Determine the (x, y) coordinate at the center of the cell enclosing the given text.  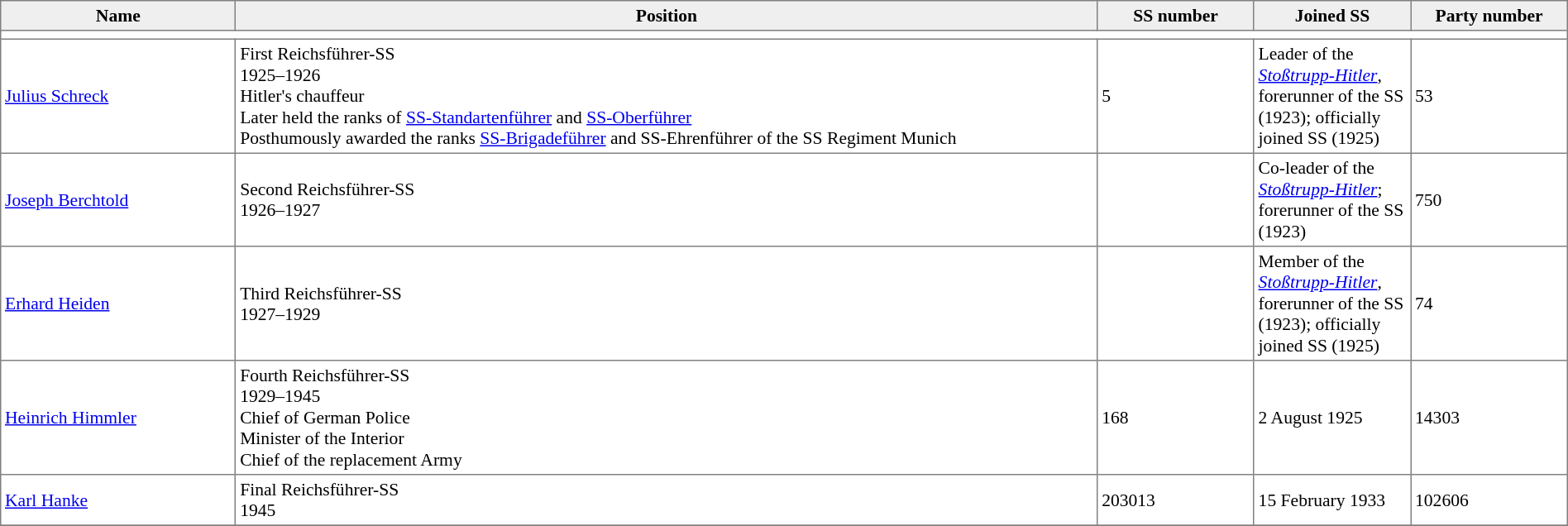
74 (1489, 304)
Karl Hanke (118, 500)
Erhard Heiden (118, 304)
Leader of the Stoßtrupp-Hitler, forerunner of the SS (1923); officially joined SS (1925) (1331, 96)
14303 (1489, 418)
15 February 1933 (1331, 500)
Second Reichsführer-SS1926–1927 (667, 199)
Final Reichsführer-SS1945 (667, 500)
53 (1489, 96)
Third Reichsführer-SS1927–1929 (667, 304)
Position (667, 16)
Joseph Berchtold (118, 199)
2 August 1925 (1331, 418)
Fourth Reichsführer-SS1929–1945Chief of German PoliceMinister of the InteriorChief of the replacement Army (667, 418)
Heinrich Himmler (118, 418)
Joined SS (1331, 16)
750 (1489, 199)
Member of the Stoßtrupp-Hitler, forerunner of the SS (1923); officially joined SS (1925) (1331, 304)
168 (1176, 418)
Name (118, 16)
5 (1176, 96)
203013 (1176, 500)
SS number (1176, 16)
102606 (1489, 500)
Julius Schreck (118, 96)
Co-leader of the Stoßtrupp-Hitler; forerunner of the SS (1923) (1331, 199)
Party number (1489, 16)
